Pinpoint the cell where the given text exists, returning its (x, y) midpoint coordinate. 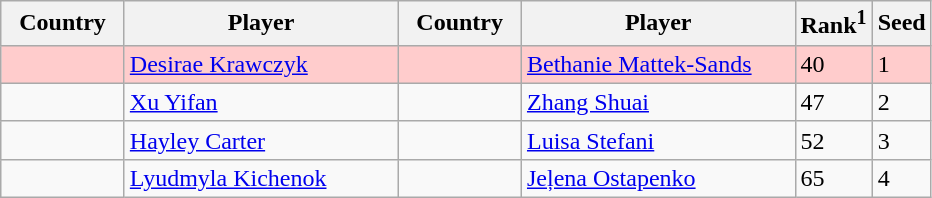
1 (902, 64)
65 (834, 178)
52 (834, 140)
Zhang Shuai (658, 102)
Bethanie Mattek-Sands (658, 64)
3 (902, 140)
Jeļena Ostapenko (658, 178)
40 (834, 64)
Seed (902, 24)
47 (834, 102)
Hayley Carter (261, 140)
2 (902, 102)
Desirae Krawczyk (261, 64)
Xu Yifan (261, 102)
4 (902, 178)
Rank1 (834, 24)
Lyudmyla Kichenok (261, 178)
Luisa Stefani (658, 140)
